Extract the [x, y] coordinate from the center of the cell holding the provided text.  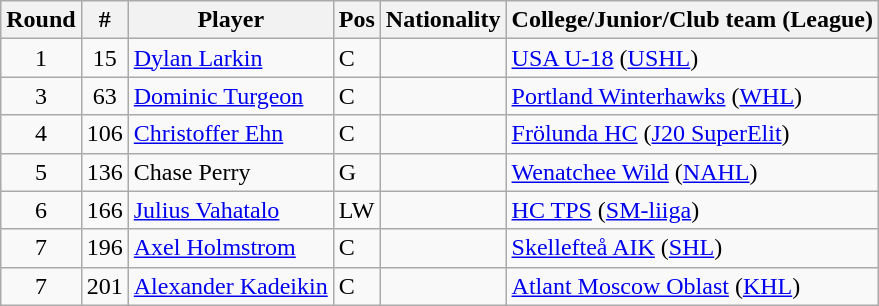
# [104, 20]
15 [104, 58]
LW [356, 210]
Nationality [443, 20]
136 [104, 172]
College/Junior/Club team (League) [692, 20]
Pos [356, 20]
Dominic Turgeon [230, 96]
Wenatchee Wild (NAHL) [692, 172]
Atlant Moscow Oblast (KHL) [692, 286]
Christoffer Ehn [230, 134]
6 [41, 210]
Round [41, 20]
Axel Holmstrom [230, 248]
1 [41, 58]
3 [41, 96]
Julius Vahatalo [230, 210]
4 [41, 134]
HC TPS (SM-liiga) [692, 210]
USA U-18 (USHL) [692, 58]
Alexander Kadeikin [230, 286]
Frölunda HC (J20 SuperElit) [692, 134]
201 [104, 286]
63 [104, 96]
5 [41, 172]
G [356, 172]
106 [104, 134]
Portland Winterhawks (WHL) [692, 96]
Dylan Larkin [230, 58]
196 [104, 248]
Skellefteå AIK (SHL) [692, 248]
166 [104, 210]
Player [230, 20]
Chase Perry [230, 172]
